Pinpoint the cell where the given text exists, returning its [X, Y] midpoint coordinate. 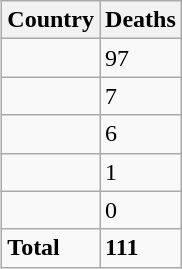
97 [141, 58]
Deaths [141, 20]
Country [51, 20]
7 [141, 96]
0 [141, 210]
6 [141, 134]
Total [51, 248]
111 [141, 248]
1 [141, 172]
